From the cell containing the given text, extract its center point as [x, y] coordinate. 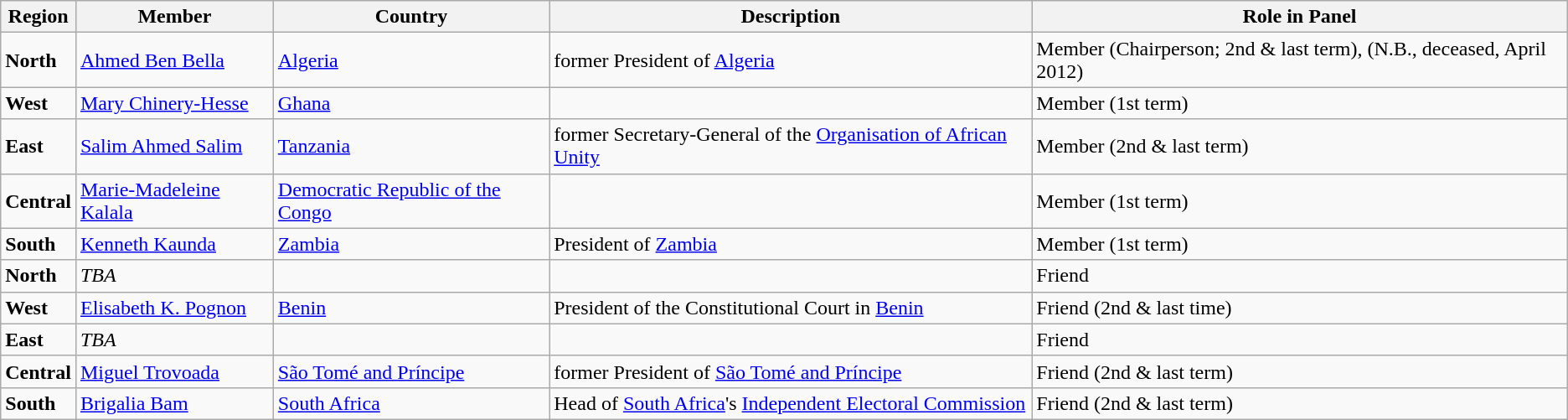
Algeria [410, 60]
São Tomé and Príncipe [410, 371]
Head of South Africa's Independent Electoral Commission [791, 403]
Benin [410, 308]
Region [39, 17]
President of Zambia [791, 244]
former President of Algeria [791, 60]
Country [410, 17]
Brigalia Bam [174, 403]
Kenneth Kaunda [174, 244]
Elisabeth K. Pognon [174, 308]
former President of São Tomé and Príncipe [791, 371]
Salim Ahmed Salim [174, 146]
Ahmed Ben Bella [174, 60]
Ghana [410, 103]
former Secretary-General of the Organisation of African Unity [791, 146]
Mary Chinery-Hesse [174, 103]
President of the Constitutional Court in Benin [791, 308]
Description [791, 17]
Friend (2nd & last time) [1300, 308]
South Africa [410, 403]
Member [174, 17]
Member (2nd & last term) [1300, 146]
Role in Panel [1300, 17]
Marie-Madeleine Kalala [174, 201]
Democratic Republic of the Congo [410, 201]
Zambia [410, 244]
Tanzania [410, 146]
Member (Chairperson; 2nd & last term), (N.B., deceased, April 2012) [1300, 60]
Miguel Trovoada [174, 371]
